Scan for the cell matching the given text and deliver its (x, y) coordinate at center. 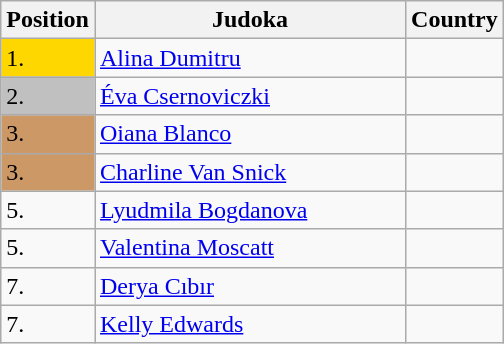
Lyudmila Bogdanova (250, 210)
Country (455, 20)
Oiana Blanco (250, 134)
Alina Dumitru (250, 58)
Charline Van Snick (250, 172)
Éva Csernoviczki (250, 96)
1. (48, 58)
Position (48, 20)
Kelly Edwards (250, 324)
2. (48, 96)
Derya Cıbır (250, 286)
Judoka (250, 20)
Valentina Moscatt (250, 248)
